Extract the (X, Y) coordinate from the center of the cell holding the provided text.  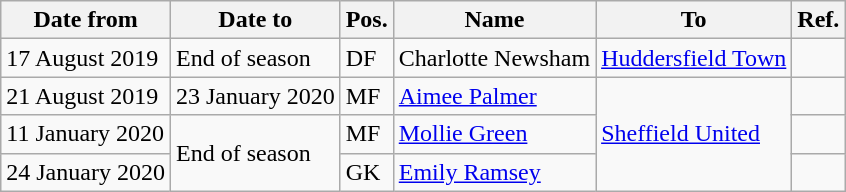
Emily Ramsey (494, 172)
Ref. (818, 20)
Date from (86, 20)
17 August 2019 (86, 58)
Date to (255, 20)
Huddersfield Town (694, 58)
11 January 2020 (86, 134)
DF (366, 58)
GK (366, 172)
21 August 2019 (86, 96)
Mollie Green (494, 134)
Pos. (366, 20)
To (694, 20)
Sheffield United (694, 134)
24 January 2020 (86, 172)
23 January 2020 (255, 96)
Name (494, 20)
Aimee Palmer (494, 96)
Charlotte Newsham (494, 58)
